Return (X, Y) of the center of cell containing provided text 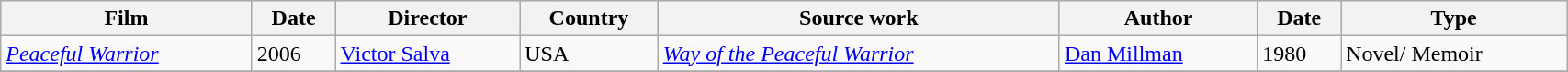
1980 (1299, 54)
Dan Millman (1157, 54)
Author (1157, 18)
Way of the Peaceful Warrior (858, 54)
Peaceful Warrior (127, 54)
Country (590, 18)
Source work (858, 18)
Type (1454, 18)
Novel/ Memoir (1454, 54)
Film (127, 18)
USA (590, 54)
2006 (294, 54)
Victor Salva (428, 54)
Director (428, 18)
